Capture the cell that displays the provided text and extract its [x, y] central coordinate. 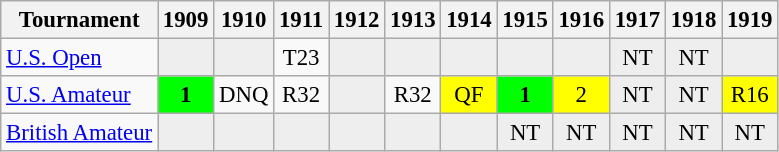
1909 [186, 20]
1918 [693, 20]
1911 [302, 20]
2 [581, 95]
British Amateur [80, 133]
1915 [525, 20]
Tournament [80, 20]
1916 [581, 20]
1919 [750, 20]
1913 [413, 20]
U.S. Open [80, 58]
1914 [469, 20]
QF [469, 95]
U.S. Amateur [80, 95]
1912 [357, 20]
1910 [244, 20]
T23 [302, 58]
1917 [637, 20]
R16 [750, 95]
DNQ [244, 95]
